Pinpoint the cell where the given text exists, returning its (X, Y) midpoint coordinate. 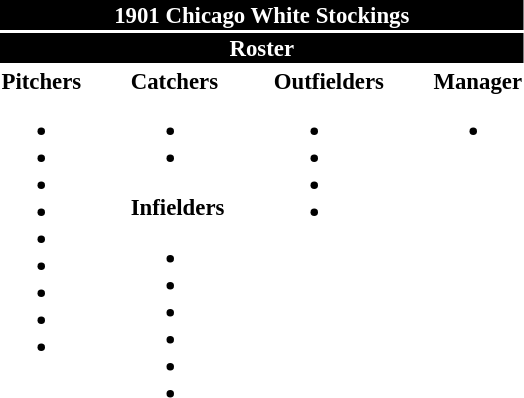
1901 Chicago White Stockings (262, 15)
Roster (262, 48)
